Provide the (x, y) coordinate of the cell's center where the given text is located.  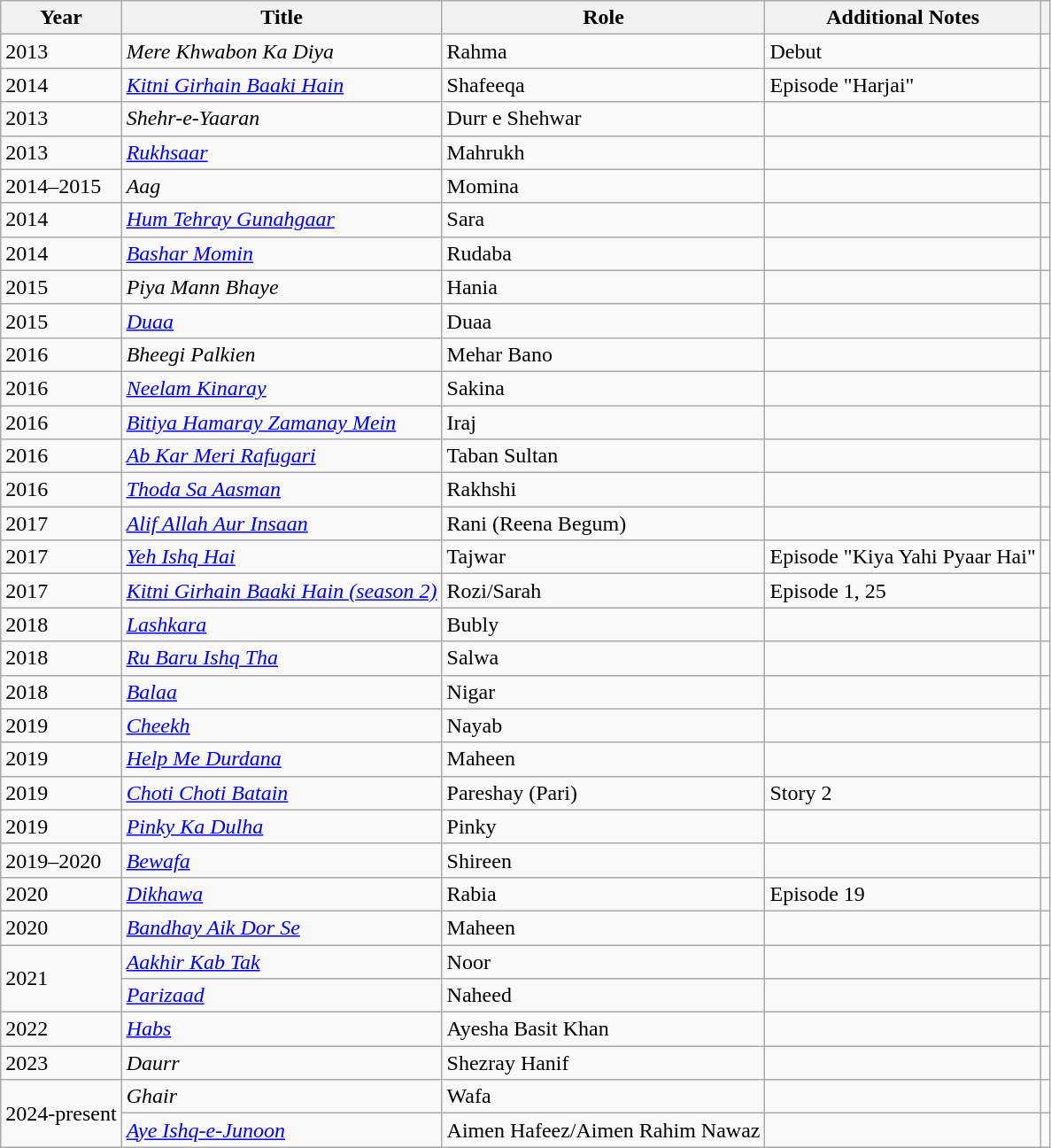
Balaa (282, 692)
Shezray Hanif (604, 1063)
Alif Allah Aur Insaan (282, 524)
Nigar (604, 692)
Tajwar (604, 557)
Dikhawa (282, 894)
Naheed (604, 996)
Aimen Hafeez/Aimen Rahim Nawaz (604, 1130)
Ru Baru Ishq Tha (282, 658)
Yeh Ishq Hai (282, 557)
Salwa (604, 658)
Shireen (604, 860)
Rani (Reena Begum) (604, 524)
Kitni Girhain Baaki Hain (season 2) (282, 591)
Parizaad (282, 996)
Momina (604, 186)
Noor (604, 961)
Aye Ishq-e-Junoon (282, 1130)
Mahrukh (604, 152)
Taban Sultan (604, 456)
Bewafa (282, 860)
2019–2020 (61, 860)
2014–2015 (61, 186)
Episode 19 (903, 894)
2023 (61, 1063)
Episode "Kiya Yahi Pyaar Hai" (903, 557)
Rahma (604, 51)
Daurr (282, 1063)
Pinky (604, 826)
Habs (282, 1029)
Bandhay Aik Dor Se (282, 927)
Episode 1, 25 (903, 591)
Pareshay (Pari) (604, 793)
Lashkara (282, 624)
Cheekh (282, 725)
Title (282, 18)
Additional Notes (903, 18)
Choti Choti Batain (282, 793)
Ayesha Basit Khan (604, 1029)
Iraj (604, 423)
Hum Tehray Gunahgaar (282, 220)
Year (61, 18)
Episode "Harjai" (903, 85)
2024-present (61, 1113)
Rabia (604, 894)
Nayab (604, 725)
Mehar Bano (604, 354)
Rukhsaar (282, 152)
Rudaba (604, 253)
Debut (903, 51)
Neelam Kinaray (282, 388)
Wafa (604, 1097)
Thoda Sa Aasman (282, 490)
Piya Mann Bhaye (282, 287)
Role (604, 18)
Hania (604, 287)
Bubly (604, 624)
Kitni Girhain Baaki Hain (282, 85)
Aakhir Kab Tak (282, 961)
Bheegi Palkien (282, 354)
Rozi/Sarah (604, 591)
Ab Kar Meri Rafugari (282, 456)
Durr e Shehwar (604, 119)
Story 2 (903, 793)
Shafeeqa (604, 85)
Rakhshi (604, 490)
Sara (604, 220)
Aag (282, 186)
2022 (61, 1029)
Pinky Ka Dulha (282, 826)
Shehr-e-Yaaran (282, 119)
Help Me Durdana (282, 759)
Mere Khwabon Ka Diya (282, 51)
Ghair (282, 1097)
Bitiya Hamaray Zamanay Mein (282, 423)
2021 (61, 978)
Bashar Momin (282, 253)
Sakina (604, 388)
